Pinpoint the cell where the given text exists, returning its (X, Y) midpoint coordinate. 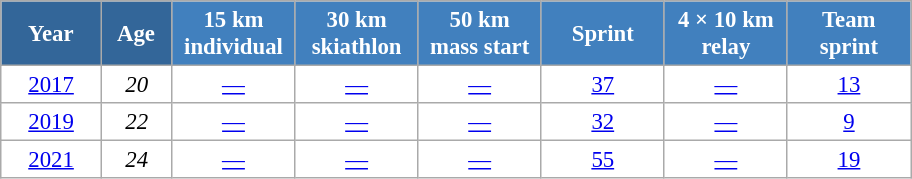
Age (136, 34)
50 km mass start (480, 34)
13 (848, 85)
37 (602, 85)
Team sprint (848, 34)
24 (136, 160)
55 (602, 160)
22 (136, 122)
2019 (52, 122)
2021 (52, 160)
4 × 10 km relay (726, 34)
20 (136, 85)
32 (602, 122)
2017 (52, 85)
19 (848, 160)
30 km skiathlon (356, 34)
15 km individual (234, 34)
Year (52, 34)
9 (848, 122)
Sprint (602, 34)
